Identify which cell holds the provided text, then report its (x, y) central coordinate. 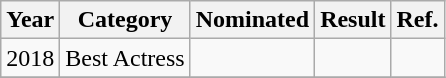
2018 (30, 58)
Ref. (418, 20)
Nominated (252, 20)
Best Actress (125, 58)
Category (125, 20)
Year (30, 20)
Result (353, 20)
